Return the [x, y] coordinate for the center point of the cell that contains the specified text.  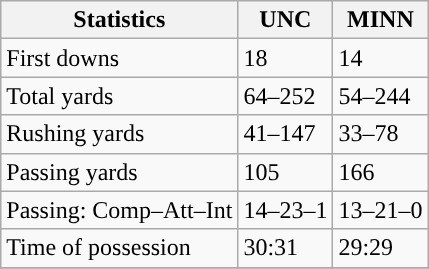
14 [380, 58]
Time of possession [120, 248]
Rushing yards [120, 134]
18 [286, 58]
29:29 [380, 248]
Passing yards [120, 172]
MINN [380, 20]
166 [380, 172]
Passing: Comp–Att–Int [120, 210]
105 [286, 172]
64–252 [286, 96]
33–78 [380, 134]
Total yards [120, 96]
14–23–1 [286, 210]
13–21–0 [380, 210]
First downs [120, 58]
30:31 [286, 248]
41–147 [286, 134]
UNC [286, 20]
54–244 [380, 96]
Statistics [120, 20]
